Find where the given text appears and provide that cell's center as (x, y) coordinate. 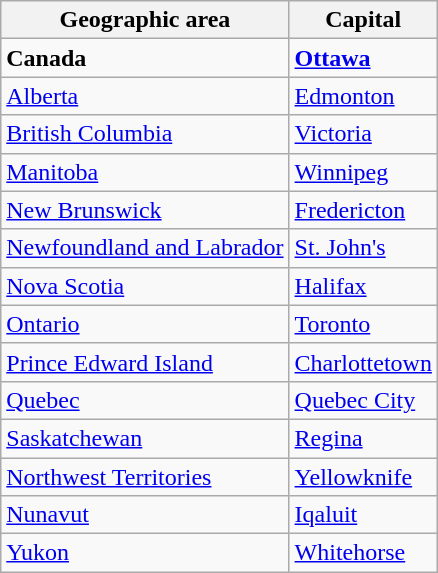
New Brunswick (145, 210)
Winnipeg (363, 172)
Yukon (145, 553)
Canada (145, 58)
Yellowknife (363, 477)
British Columbia (145, 134)
Victoria (363, 134)
Fredericton (363, 210)
Whitehorse (363, 553)
Edmonton (363, 96)
Prince Edward Island (145, 362)
Northwest Territories (145, 477)
St. John's (363, 248)
Quebec (145, 400)
Nunavut (145, 515)
Nova Scotia (145, 286)
Capital (363, 20)
Manitoba (145, 172)
Toronto (363, 324)
Saskatchewan (145, 438)
Alberta (145, 96)
Ottawa (363, 58)
Ontario (145, 324)
Regina (363, 438)
Charlottetown (363, 362)
Iqaluit (363, 515)
Newfoundland and Labrador (145, 248)
Geographic area (145, 20)
Halifax (363, 286)
Quebec City (363, 400)
